Return the [X, Y] coordinate for the center point of the cell that contains the specified text.  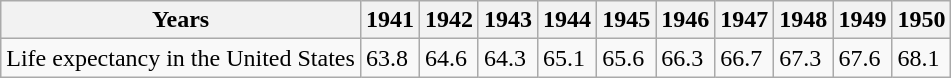
1942 [448, 20]
65.1 [568, 58]
1946 [686, 20]
1947 [744, 20]
67.3 [804, 58]
64.6 [448, 58]
1949 [862, 20]
66.3 [686, 58]
1945 [626, 20]
Years [181, 20]
65.6 [626, 58]
64.3 [508, 58]
Life expectancy in the United States [181, 58]
68.1 [922, 58]
67.6 [862, 58]
1950 [922, 20]
1944 [568, 20]
1948 [804, 20]
1943 [508, 20]
63.8 [390, 58]
66.7 [744, 58]
1941 [390, 20]
